Locate the cell with the specified text and output its (x, y) center coordinate. 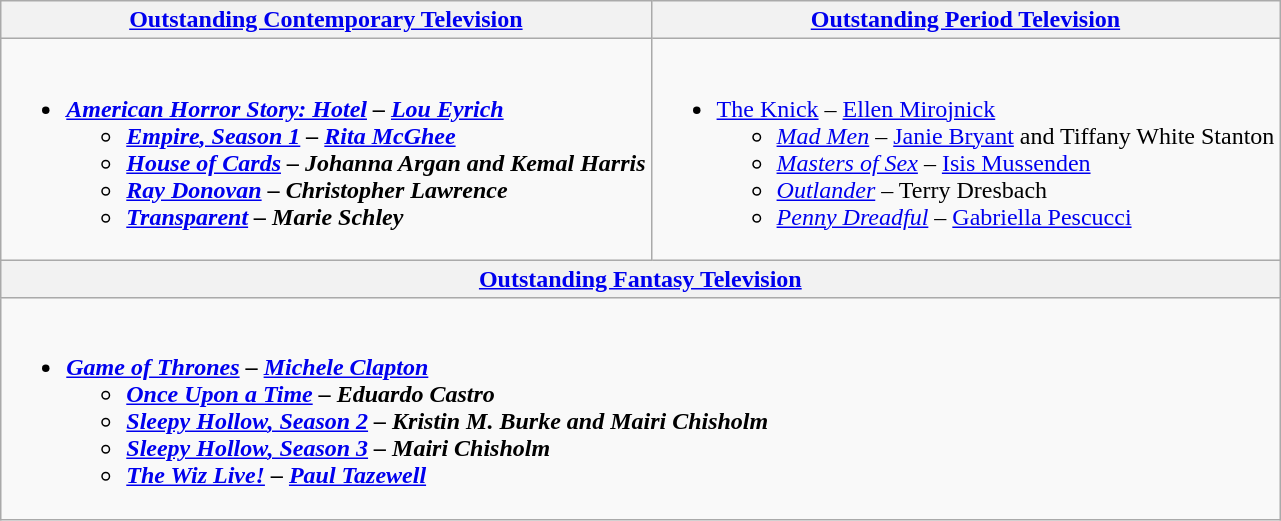
Outstanding Fantasy Television (640, 279)
Outstanding Contemporary Television (326, 20)
Outstanding Period Television (966, 20)
